Extract the [X, Y] coordinate from the center of the cell holding the provided text.  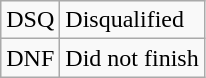
Did not finish [132, 58]
DSQ [30, 20]
DNF [30, 58]
Disqualified [132, 20]
